Determine the [x, y] coordinate at the center of the cell enclosing the given text.  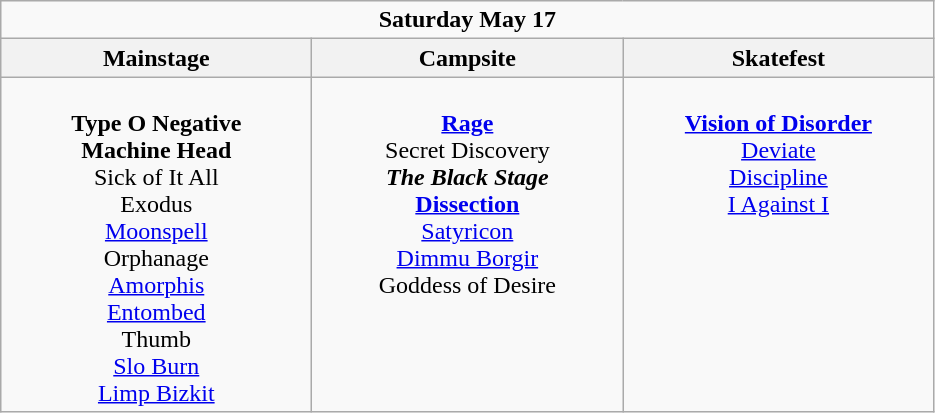
Vision of Disorder Deviate Discipline I Against I [778, 244]
Campsite [468, 58]
Rage Secret DiscoveryThe Black Stage Dissection Satyricon Dimmu Borgir Goddess of Desire [468, 244]
Skatefest [778, 58]
Mainstage [156, 58]
Saturday May 17 [468, 20]
Type O Negative Machine Head Sick of It All Exodus Moonspell Orphanage Amorphis Entombed Thumb Slo Burn Limp Bizkit [156, 244]
